Return (X, Y) of the center of cell containing provided text 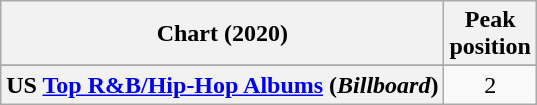
US Top R&B/Hip-Hop Albums (Billboard) (222, 85)
2 (490, 85)
Chart (2020) (222, 34)
Peakposition (490, 34)
